From the cell containing the given text, extract its center point as (X, Y) coordinate. 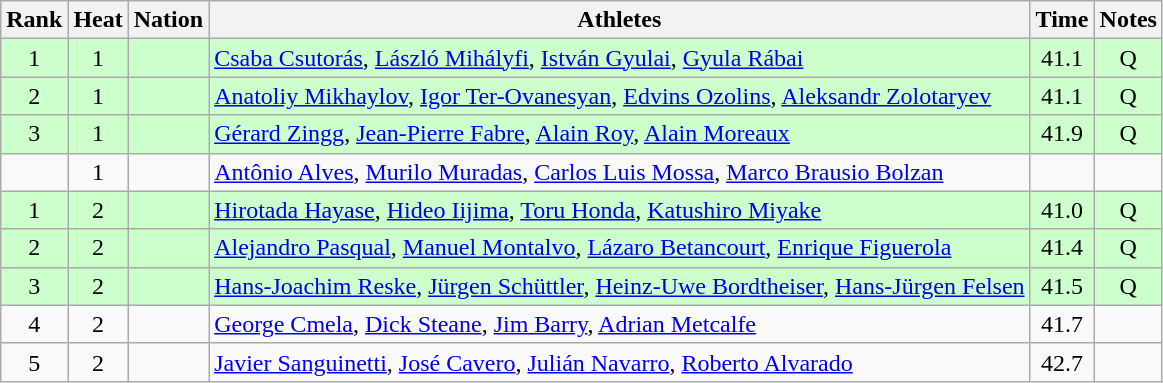
Athletes (620, 20)
5 (34, 362)
Hirotada Hayase, Hideo Iijima, Toru Honda, Katushiro Miyake (620, 210)
Rank (34, 20)
Anatoliy Mikhaylov, Igor Ter-Ovanesyan, Edvins Ozolins, Aleksandr Zolotaryev (620, 96)
41.4 (1062, 248)
Gérard Zingg, Jean-Pierre Fabre, Alain Roy, Alain Moreaux (620, 134)
George Cmela, Dick Steane, Jim Barry, Adrian Metcalfe (620, 324)
Hans-Joachim Reske, Jürgen Schüttler, Heinz-Uwe Bordtheiser, Hans-Jürgen Felsen (620, 286)
41.9 (1062, 134)
Javier Sanguinetti, José Cavero, Julián Navarro, Roberto Alvarado (620, 362)
Notes (1128, 20)
42.7 (1062, 362)
Alejandro Pasqual, Manuel Montalvo, Lázaro Betancourt, Enrique Figuerola (620, 248)
4 (34, 324)
Time (1062, 20)
Antônio Alves, Murilo Muradas, Carlos Luis Mossa, Marco Brausio Bolzan (620, 172)
Nation (168, 20)
Heat (98, 20)
41.5 (1062, 286)
41.7 (1062, 324)
Csaba Csutorás, László Mihályfi, István Gyulai, Gyula Rábai (620, 58)
41.0 (1062, 210)
